Find where the given text appears and provide that cell's center as [X, Y] coordinate. 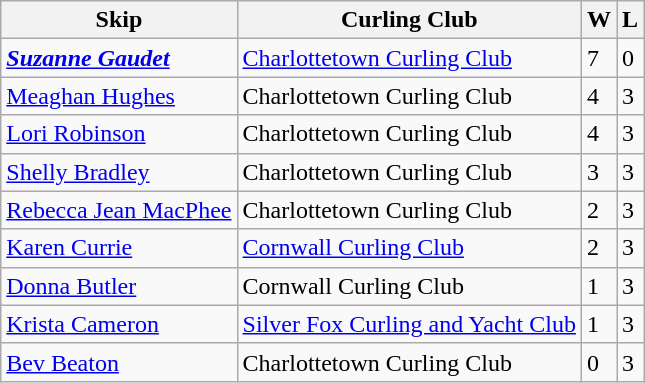
Suzanne Gaudet [119, 58]
7 [598, 58]
Meaghan Hughes [119, 96]
Bev Beaton [119, 362]
Curling Club [409, 20]
Shelly Bradley [119, 172]
Lori Robinson [119, 134]
Silver Fox Curling and Yacht Club [409, 324]
Karen Currie [119, 248]
Rebecca Jean MacPhee [119, 210]
L [630, 20]
Donna Butler [119, 286]
W [598, 20]
Krista Cameron [119, 324]
Skip [119, 20]
